For the text-containing cell, return its midpoint in (x, y) coordinate format. 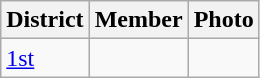
District (45, 20)
1st (45, 58)
Photo (224, 20)
Member (138, 20)
